Return (x, y) of the center of cell containing provided text 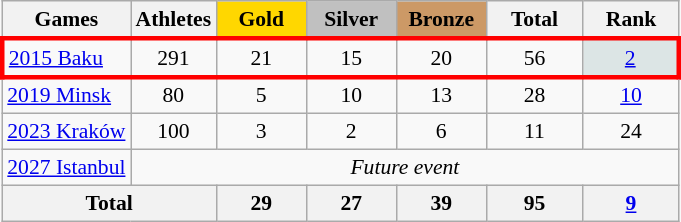
291 (173, 58)
95 (534, 203)
80 (173, 96)
Games (66, 20)
Silver (351, 20)
3 (261, 132)
Rank (632, 20)
Gold (261, 20)
15 (351, 58)
13 (441, 96)
11 (534, 132)
Future event (404, 168)
5 (261, 96)
56 (534, 58)
2015 Baku (66, 58)
29 (261, 203)
Bronze (441, 20)
28 (534, 96)
9 (632, 203)
39 (441, 203)
100 (173, 132)
27 (351, 203)
2027 Istanbul (66, 168)
Athletes (173, 20)
21 (261, 58)
6 (441, 132)
2023 Kraków (66, 132)
24 (632, 132)
2019 Minsk (66, 96)
20 (441, 58)
